Extract the (x, y) coordinate from the center of the cell holding the provided text.  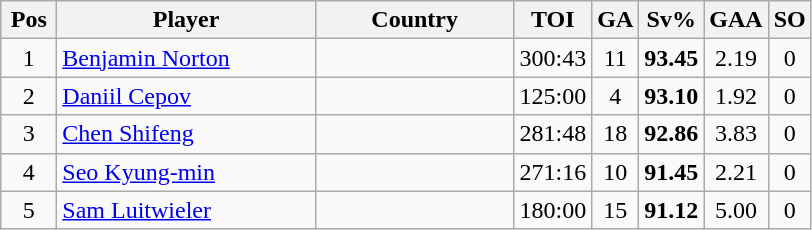
GAA (736, 20)
93.10 (672, 96)
GA (616, 20)
125:00 (553, 96)
300:43 (553, 58)
TOI (553, 20)
93.45 (672, 58)
Sv% (672, 20)
Benjamin Norton (186, 58)
2.19 (736, 58)
5.00 (736, 210)
Seo Kyung-min (186, 172)
91.45 (672, 172)
5 (29, 210)
91.12 (672, 210)
Pos (29, 20)
3 (29, 134)
2.21 (736, 172)
180:00 (553, 210)
Player (186, 20)
Chen Shifeng (186, 134)
1.92 (736, 96)
18 (616, 134)
1 (29, 58)
Sam Luitwieler (186, 210)
2 (29, 96)
3.83 (736, 134)
271:16 (553, 172)
15 (616, 210)
Daniil Cepov (186, 96)
Country (414, 20)
10 (616, 172)
92.86 (672, 134)
281:48 (553, 134)
SO (790, 20)
11 (616, 58)
